Search for the cell housing the specified text and yield its [X, Y] center coordinate. 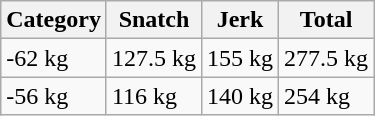
Category [54, 20]
277.5 kg [326, 58]
116 kg [154, 96]
127.5 kg [154, 58]
Snatch [154, 20]
140 kg [240, 96]
Jerk [240, 20]
-62 kg [54, 58]
155 kg [240, 58]
Total [326, 20]
254 kg [326, 96]
-56 kg [54, 96]
